Search for the cell housing the specified text and yield its (X, Y) center coordinate. 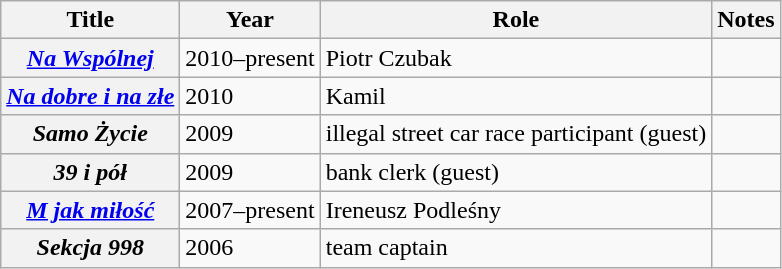
39 i pół (90, 172)
Role (516, 20)
2010–present (250, 58)
team captain (516, 248)
Samo Życie (90, 134)
Sekcja 998 (90, 248)
Na dobre i na złe (90, 96)
2010 (250, 96)
2006 (250, 248)
Year (250, 20)
bank clerk (guest) (516, 172)
Title (90, 20)
Notes (746, 20)
2007–present (250, 210)
illegal street car race participant (guest) (516, 134)
M jak miłość (90, 210)
Na Wspólnej (90, 58)
Kamil (516, 96)
Piotr Czubak (516, 58)
Ireneusz Podleśny (516, 210)
